Pinpoint the cell where the given text exists, returning its [X, Y] midpoint coordinate. 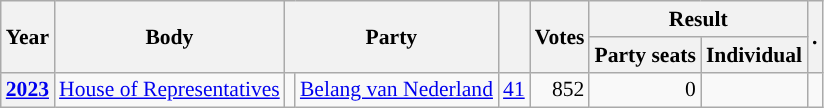
0 [644, 90]
Votes [560, 36]
Body [170, 36]
41 [514, 90]
Year [28, 36]
Belang van Nederland [396, 90]
Individual [754, 55]
852 [560, 90]
2023 [28, 90]
Party [392, 36]
. [815, 36]
Result [698, 19]
Party seats [644, 55]
House of Representatives [170, 90]
